For the text-containing cell, return its midpoint in (x, y) coordinate format. 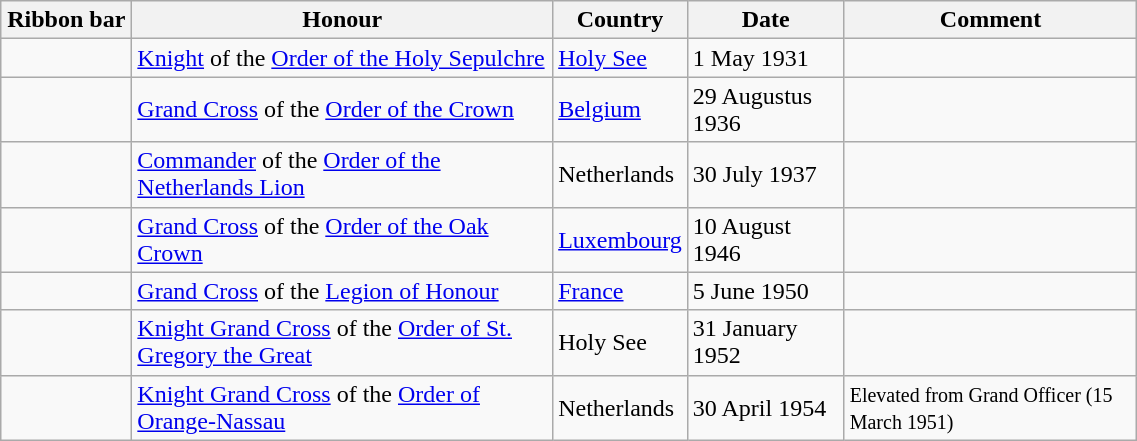
10 August 1946 (766, 240)
Grand Cross of the Legion of Honour (342, 291)
Knight Grand Cross of the Order of St. Gregory the Great (342, 342)
Luxembourg (620, 240)
France (620, 291)
Belgium (620, 110)
Grand Cross of the Order of the Oak Crown (342, 240)
30 April 1954 (766, 408)
31 January 1952 (766, 342)
Date (766, 20)
Commander of the Order of the Netherlands Lion (342, 174)
Grand Cross of the Order of the Crown (342, 110)
30 July 1937 (766, 174)
Honour (342, 20)
Ribbon bar (66, 20)
1 May 1931 (766, 58)
29 Augustus 1936 (766, 110)
Elevated from Grand Officer (15 March 1951) (990, 408)
5 June 1950 (766, 291)
Country (620, 20)
Knight Grand Cross of the Order of Orange-Nassau (342, 408)
Comment (990, 20)
Knight of the Order of the Holy Sepulchre (342, 58)
